Return [X, Y] of the center of cell containing provided text 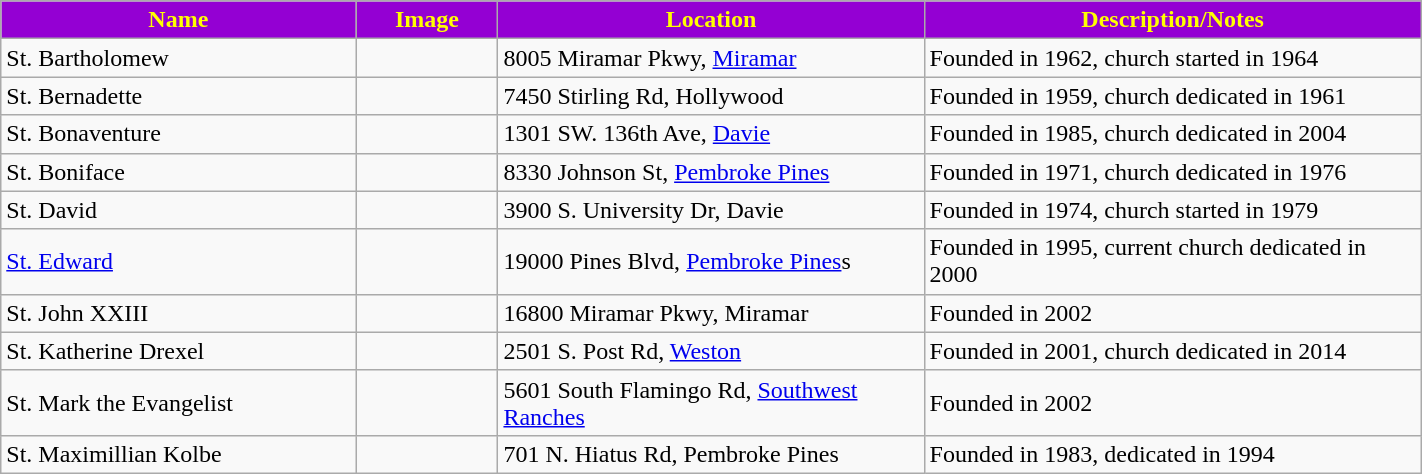
St. John XXIII [178, 313]
Founded in 1983, dedicated in 1994 [1172, 454]
Founded in 1959, church dedicated in 1961 [1172, 96]
Image [427, 20]
8330 Johnson St, Pembroke Pines [711, 172]
St. Maximillian Kolbe [178, 454]
5601 South Flamingo Rd, Southwest Ranches [711, 402]
3900 S. University Dr, Davie [711, 210]
Founded in 2001, church dedicated in 2014 [1172, 351]
St. Edward [178, 262]
Description/Notes [1172, 20]
8005 Miramar Pkwy, Miramar [711, 58]
Founded in 1971, church dedicated in 1976 [1172, 172]
St. David [178, 210]
7450 Stirling Rd, Hollywood [711, 96]
St. Mark the Evangelist [178, 402]
St. Boniface [178, 172]
16800 Miramar Pkwy, Miramar [711, 313]
Founded in 1962, church started in 1964 [1172, 58]
19000 Pines Blvd, Pembroke Piness [711, 262]
1301 SW. 136th Ave, Davie [711, 134]
Name [178, 20]
701 N. Hiatus Rd, Pembroke Pines [711, 454]
Location [711, 20]
Founded in 1985, church dedicated in 2004 [1172, 134]
St. Bernadette [178, 96]
Founded in 1974, church started in 1979 [1172, 210]
St. Katherine Drexel [178, 351]
2501 S. Post Rd, Weston [711, 351]
St. Bartholomew [178, 58]
Founded in 1995, current church dedicated in 2000 [1172, 262]
St. Bonaventure [178, 134]
